Detect which cell encompasses the target text, then output its (x, y) center coordinate. 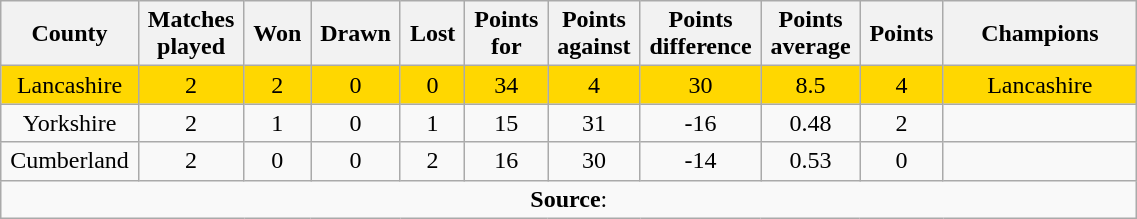
Points for (506, 34)
Lost (432, 34)
Champions (1040, 34)
Points (902, 34)
31 (594, 123)
Drawn (356, 34)
0.53 (810, 161)
0.48 (810, 123)
-14 (700, 161)
-16 (700, 123)
County (70, 34)
16 (506, 161)
Matches played (191, 34)
34 (506, 85)
15 (506, 123)
8.5 (810, 85)
Source: (569, 199)
Won (278, 34)
Cumberland (70, 161)
Points against (594, 34)
Points average (810, 34)
Yorkshire (70, 123)
Points difference (700, 34)
